Output the (X, Y) coordinate of the center of the cell containing the given text.  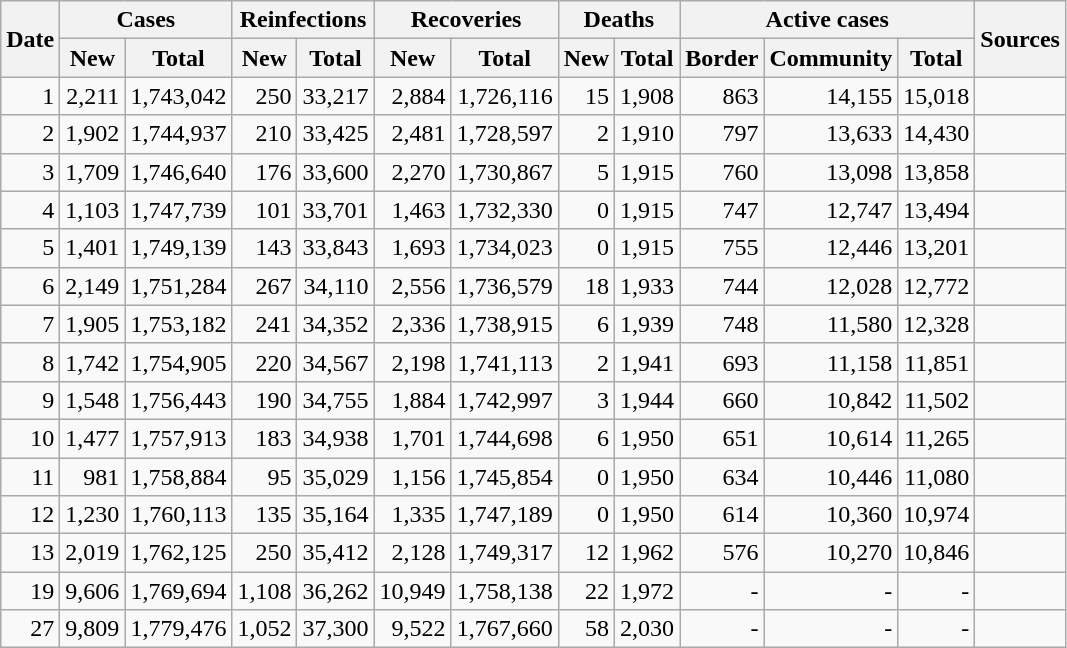
1,944 (648, 400)
10,270 (831, 553)
22 (586, 591)
Active cases (828, 20)
Cases (146, 20)
9,522 (412, 629)
15 (586, 96)
13 (30, 553)
2,556 (412, 286)
14,155 (831, 96)
576 (722, 553)
11,502 (936, 400)
Community (831, 58)
35,029 (336, 477)
2,128 (412, 553)
9,809 (92, 629)
36,262 (336, 591)
11,851 (936, 362)
34,110 (336, 286)
660 (722, 400)
13,201 (936, 248)
2,884 (412, 96)
190 (264, 400)
1,962 (648, 553)
10,846 (936, 553)
101 (264, 210)
1,908 (648, 96)
34,755 (336, 400)
747 (722, 210)
1,463 (412, 210)
12,772 (936, 286)
10,974 (936, 515)
651 (722, 438)
176 (264, 172)
135 (264, 515)
863 (722, 96)
1,749,139 (178, 248)
1,103 (92, 210)
1,742 (92, 362)
2,198 (412, 362)
27 (30, 629)
634 (722, 477)
1,902 (92, 134)
1,744,698 (504, 438)
1,726,116 (504, 96)
Sources (1020, 39)
11,580 (831, 324)
210 (264, 134)
13,098 (831, 172)
12,328 (936, 324)
10,842 (831, 400)
1,753,182 (178, 324)
58 (586, 629)
33,425 (336, 134)
1,884 (412, 400)
33,600 (336, 172)
1,548 (92, 400)
13,633 (831, 134)
13,494 (936, 210)
693 (722, 362)
1,754,905 (178, 362)
2,030 (648, 629)
34,938 (336, 438)
2,336 (412, 324)
755 (722, 248)
143 (264, 248)
1,156 (412, 477)
2,481 (412, 134)
1,732,330 (504, 210)
1,758,138 (504, 591)
1,910 (648, 134)
11 (30, 477)
1,769,694 (178, 591)
33,701 (336, 210)
1,749,317 (504, 553)
1,052 (264, 629)
1,747,739 (178, 210)
1,738,915 (504, 324)
1,401 (92, 248)
35,412 (336, 553)
1,767,660 (504, 629)
1,736,579 (504, 286)
981 (92, 477)
Reinfections (303, 20)
1,730,867 (504, 172)
11,158 (831, 362)
Date (30, 39)
1,933 (648, 286)
2,270 (412, 172)
1,743,042 (178, 96)
12,747 (831, 210)
10,360 (831, 515)
760 (722, 172)
614 (722, 515)
33,217 (336, 96)
220 (264, 362)
1,779,476 (178, 629)
11,080 (936, 477)
1,939 (648, 324)
15,018 (936, 96)
7 (30, 324)
10,446 (831, 477)
1,757,913 (178, 438)
1,701 (412, 438)
1,693 (412, 248)
Border (722, 58)
2,211 (92, 96)
34,567 (336, 362)
11,265 (936, 438)
19 (30, 591)
1,756,443 (178, 400)
1,744,937 (178, 134)
10,949 (412, 591)
13,858 (936, 172)
2,149 (92, 286)
37,300 (336, 629)
10 (30, 438)
35,164 (336, 515)
34,352 (336, 324)
1,230 (92, 515)
1,709 (92, 172)
4 (30, 210)
267 (264, 286)
8 (30, 362)
33,843 (336, 248)
183 (264, 438)
1,747,189 (504, 515)
1 (30, 96)
2,019 (92, 553)
1,745,854 (504, 477)
1,762,125 (178, 553)
Deaths (618, 20)
12,028 (831, 286)
18 (586, 286)
1,760,113 (178, 515)
1,108 (264, 591)
95 (264, 477)
1,335 (412, 515)
10,614 (831, 438)
1,905 (92, 324)
1,728,597 (504, 134)
1,742,997 (504, 400)
1,734,023 (504, 248)
1,758,884 (178, 477)
14,430 (936, 134)
Recoveries (466, 20)
9,606 (92, 591)
12,446 (831, 248)
241 (264, 324)
1,972 (648, 591)
1,477 (92, 438)
1,751,284 (178, 286)
797 (722, 134)
744 (722, 286)
9 (30, 400)
1,741,113 (504, 362)
1,746,640 (178, 172)
748 (722, 324)
1,941 (648, 362)
